For the text-containing cell, return its midpoint in (x, y) coordinate format. 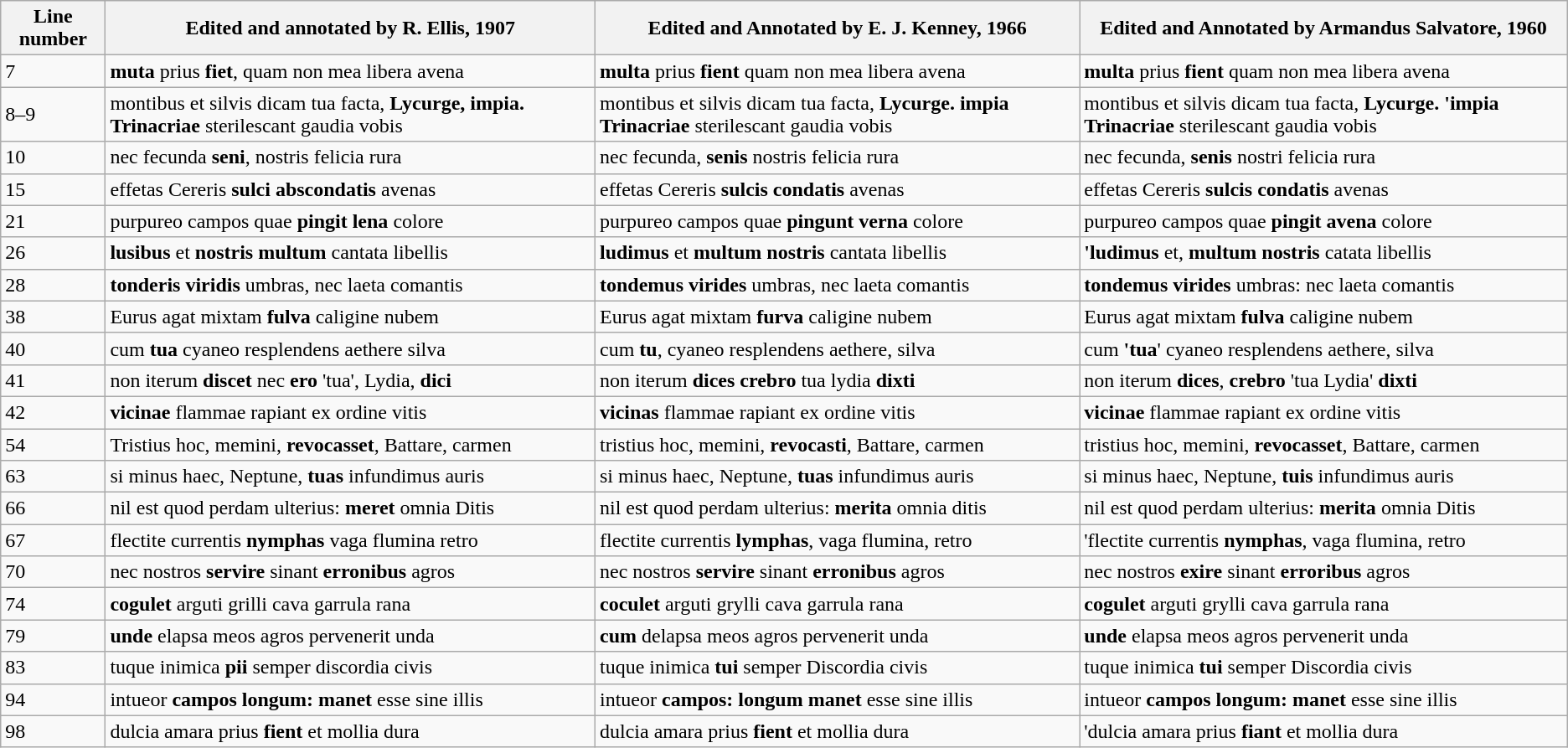
vicinas flammae rapiant ex ordine vitis (837, 412)
38 (54, 317)
coculet arguti grylli cava garrula rana (837, 604)
98 (54, 731)
effetas Cereris sulci abscondatis avenas (350, 189)
nil est quod perdam ulterius: meret omnia Ditis (350, 508)
8–9 (54, 114)
10 (54, 157)
tonderis viridis umbras, nec laeta comantis (350, 285)
flectite currentis nymphas vaga flumina retro (350, 540)
Eurus agat mixtam furva caligine nubem (837, 317)
montibus et silvis dicam tua facta, Lycurge. 'impia Trinacriae sterilescant gaudia vobis (1323, 114)
nec fecunda, senis nostris felicia rura (837, 157)
non iterum dices crebro tua lydia dixti (837, 380)
tondemus virides umbras: nec laeta comantis (1323, 285)
83 (54, 668)
tuque inimica pii semper discordia civis (350, 668)
tristius hoc, memini, revocasset, Battare, carmen (1323, 445)
66 (54, 508)
cum tua cyaneo resplendens aethere silva (350, 348)
Edited and Annotated by Armandus Salvatore, 1960 (1323, 28)
non iterum discet nec ero 'tua', Lydia, dici (350, 380)
Edited and annotated by R. Ellis, 1907 (350, 28)
si minus haec, Neptune, tuis infundimus auris (1323, 477)
tondemus virides umbras, nec laeta comantis (837, 285)
26 (54, 253)
28 (54, 285)
63 (54, 477)
cum delapsa meos agros pervenerit unda (837, 636)
purpureo campos quae pingunt verna colore (837, 221)
70 (54, 572)
montibus et silvis dicam tua facta, Lycurge, impia. Trinacriae sterilescant gaudia vobis (350, 114)
cum tu, cyaneo resplendens aethere, silva (837, 348)
muta prius fiet, quam non mea libera avena (350, 71)
Tristius hoc, memini, revocasset, Battare, carmen (350, 445)
15 (54, 189)
'flectite currentis nymphas, vaga flumina, retro (1323, 540)
79 (54, 636)
nil est quod perdam ulterius: merita omnia ditis (837, 508)
montibus et silvis dicam tua facta, Lycurge. impia Trinacriae sterilescant gaudia vobis (837, 114)
nec fecunda, senis nostri felicia rura (1323, 157)
42 (54, 412)
54 (54, 445)
lusibus et nostris multum cantata libellis (350, 253)
67 (54, 540)
Edited and Annotated by E. J. Kenney, 1966 (837, 28)
'ludimus et, multum nostris catata libellis (1323, 253)
cum 'tua' cyaneo resplendens aethere, silva (1323, 348)
ludimus et multum nostris cantata libellis (837, 253)
cogulet arguti grylli cava garrula rana (1323, 604)
94 (54, 699)
purpureo campos quae pingit avena colore (1323, 221)
21 (54, 221)
intueor campos: longum manet esse sine illis (837, 699)
nec fecunda seni, nostris felicia rura (350, 157)
tristius hoc, memini, revocasti, Battare, carmen (837, 445)
nec nostros exire sinant erroribus agros (1323, 572)
41 (54, 380)
purpureo campos quae pingit lena colore (350, 221)
flectite currentis lymphas, vaga flumina, retro (837, 540)
cogulet arguti grilli cava garrula rana (350, 604)
74 (54, 604)
Line number (54, 28)
40 (54, 348)
7 (54, 71)
nil est quod perdam ulterius: merita omnia Ditis (1323, 508)
'dulcia amara prius fiant et mollia dura (1323, 731)
non iterum dices, crebro 'tua Lydia' dixti (1323, 380)
